Scan for the cell matching the given text and deliver its [X, Y] coordinate at center. 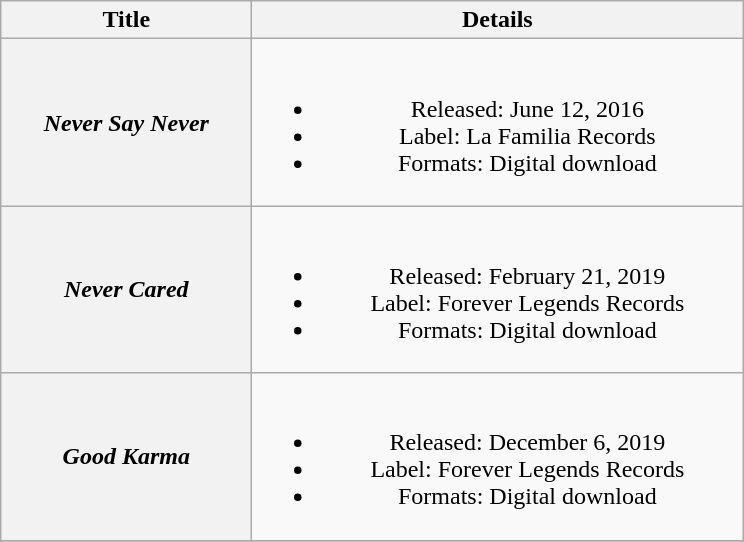
Never Say Never [126, 122]
Released: February 21, 2019Label: Forever Legends RecordsFormats: Digital download [498, 290]
Never Cared [126, 290]
Title [126, 20]
Good Karma [126, 456]
Released: December 6, 2019Label: Forever Legends RecordsFormats: Digital download [498, 456]
Released: June 12, 2016Label: La Familia RecordsFormats: Digital download [498, 122]
Details [498, 20]
